Search for the cell housing the specified text and yield its [x, y] center coordinate. 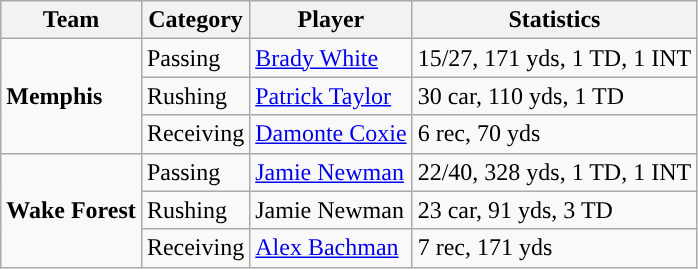
Memphis [72, 96]
Statistics [554, 20]
22/40, 328 yds, 1 TD, 1 INT [554, 172]
7 rec, 171 yds [554, 248]
Patrick Taylor [331, 96]
6 rec, 70 yds [554, 134]
Wake Forest [72, 210]
Damonte Coxie [331, 134]
30 car, 110 yds, 1 TD [554, 96]
Category [195, 20]
23 car, 91 yds, 3 TD [554, 210]
Brady White [331, 58]
15/27, 171 yds, 1 TD, 1 INT [554, 58]
Alex Bachman [331, 248]
Team [72, 20]
Player [331, 20]
